Pinpoint the cell where the given text exists, returning its (x, y) midpoint coordinate. 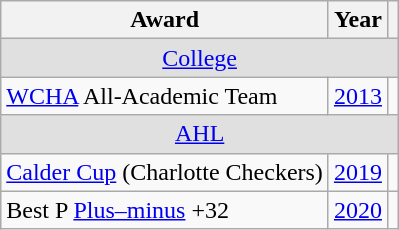
2013 (358, 96)
WCHA All-Academic Team (165, 96)
Best P Plus–minus +32 (165, 210)
Calder Cup (Charlotte Checkers) (165, 172)
2019 (358, 172)
College (200, 58)
Year (358, 20)
2020 (358, 210)
AHL (200, 134)
Award (165, 20)
